Capture the cell that displays the provided text and extract its (x, y) central coordinate. 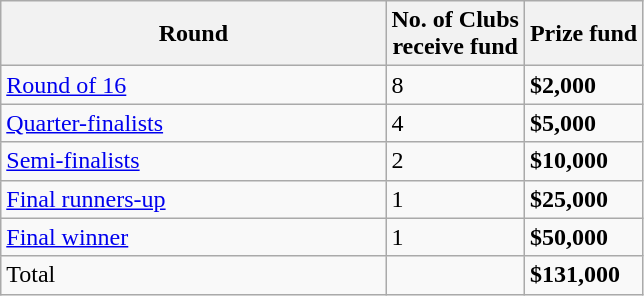
Round (194, 34)
Semi-finalists (194, 161)
4 (455, 123)
Final winner (194, 237)
$2,000 (583, 85)
2 (455, 161)
$10,000 (583, 161)
8 (455, 85)
$131,000 (583, 275)
No. of Clubsreceive fund (455, 34)
$5,000 (583, 123)
$25,000 (583, 199)
Prize fund (583, 34)
Quarter-finalists (194, 123)
Total (194, 275)
Final runners-up (194, 199)
Round of 16 (194, 85)
$50,000 (583, 237)
